For the text-containing cell, return its midpoint in (x, y) coordinate format. 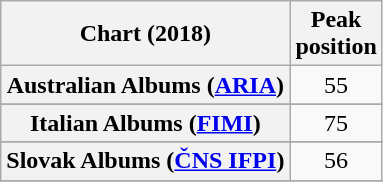
55 (336, 85)
Italian Albums (FIMI) (146, 123)
Slovak Albums (ČNS IFPI) (146, 161)
56 (336, 161)
Peak position (336, 34)
75 (336, 123)
Australian Albums (ARIA) (146, 85)
Chart (2018) (146, 34)
